Find where the given text appears and provide that cell's center as (x, y) coordinate. 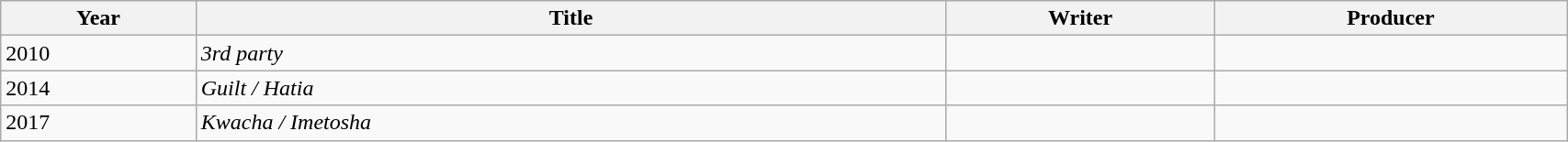
Producer (1391, 18)
Title (571, 18)
Guilt / Hatia (571, 88)
Year (98, 18)
3rd party (571, 53)
2010 (98, 53)
2014 (98, 88)
2017 (98, 123)
Writer (1080, 18)
Kwacha / Imetosha (571, 123)
